Find where the given text appears and provide that cell's center as [X, Y] coordinate. 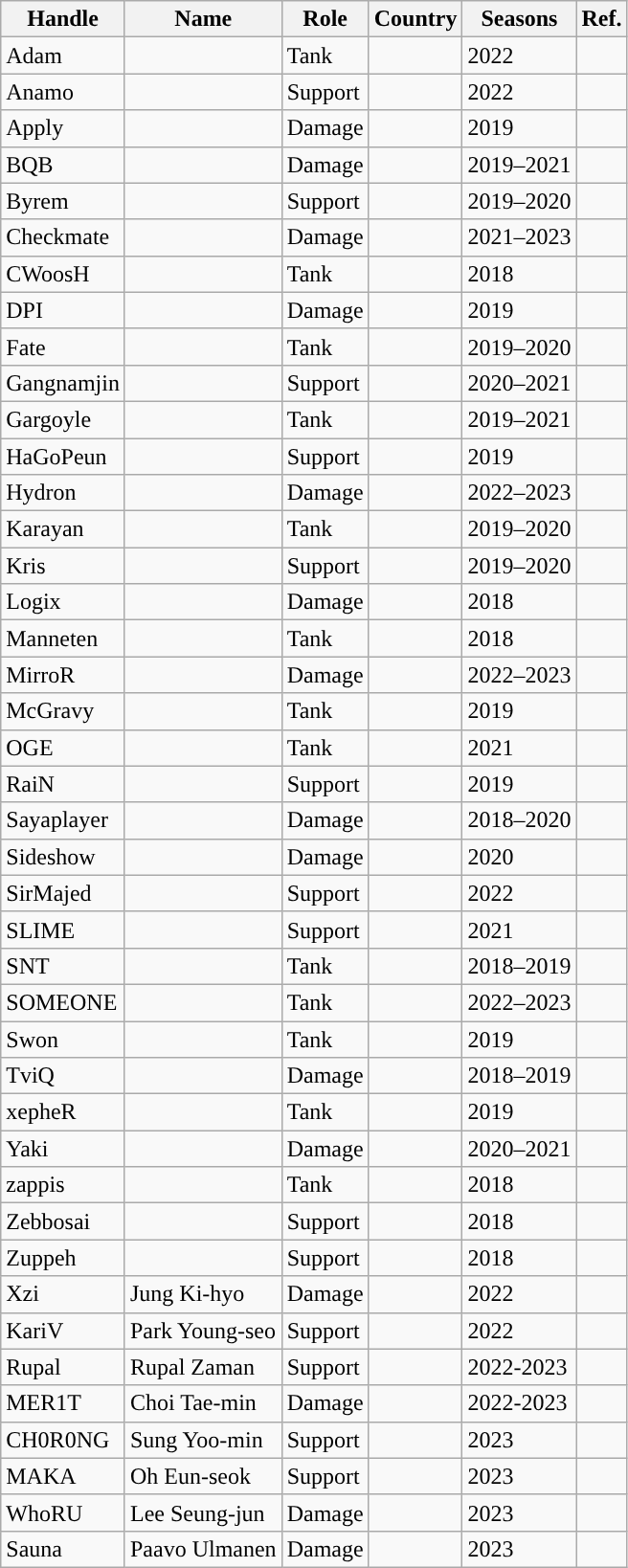
CH0R0NG [63, 1440]
Xzi [63, 1294]
Name [203, 19]
Manneten [63, 638]
KariV [63, 1331]
Lee Seung-jun [203, 1512]
MirroR [63, 675]
CWoosH [63, 274]
Role [325, 19]
Anamo [63, 92]
Country [415, 19]
RaiN [63, 784]
Karayan [63, 529]
Sayaplayer [63, 820]
Choi Tae-min [203, 1403]
2020 [519, 857]
Byrem [63, 201]
Jung Ki-hyo [203, 1294]
Yaki [63, 1149]
2018–2020 [519, 820]
HaGoPeun [63, 457]
Park Young-seo [203, 1331]
Gangnamjin [63, 383]
Hydron [63, 493]
DPI [63, 310]
2021–2023 [519, 237]
zappis [63, 1185]
MER1T [63, 1403]
Kris [63, 566]
Swon [63, 1039]
Apply [63, 128]
McGravy [63, 711]
WhoRU [63, 1512]
TviQ [63, 1076]
Handle [63, 19]
xepheR [63, 1112]
Oh Eun-seok [203, 1476]
Gargoyle [63, 419]
BQB [63, 165]
Sauna [63, 1549]
Logix [63, 602]
MAKA [63, 1476]
Rupal Zaman [203, 1367]
Zuppeh [63, 1258]
Checkmate [63, 237]
SirMajed [63, 893]
Sung Yoo-min [203, 1440]
SLIME [63, 930]
Sideshow [63, 857]
SNT [63, 966]
Rupal [63, 1367]
OGE [63, 748]
Zebbosai [63, 1221]
Fate [63, 347]
Paavo Ulmanen [203, 1549]
Adam [63, 56]
SOMEONE [63, 1002]
Seasons [519, 19]
Ref. [601, 19]
